For the text-containing cell, return its midpoint in [X, Y] coordinate format. 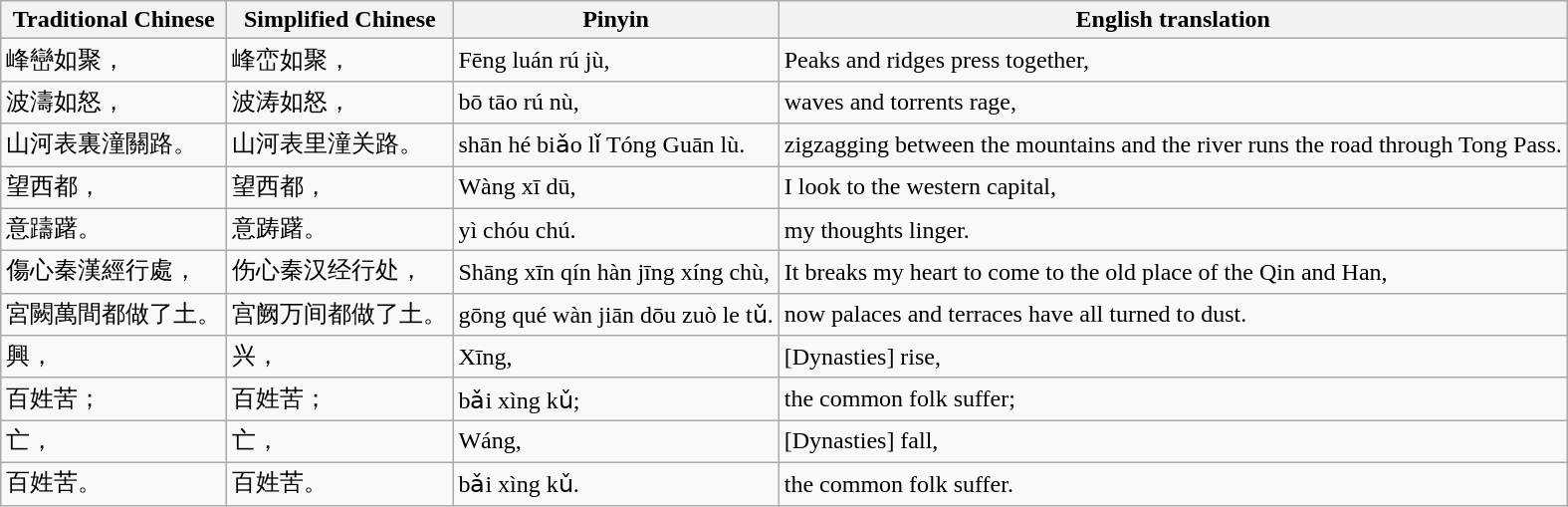
waves and torrents rage, [1173, 102]
bǎi xìng kǔ; [615, 398]
Pinyin [615, 20]
now palaces and terraces have all turned to dust. [1173, 315]
波涛如怒， [340, 102]
[Dynasties] rise, [1173, 357]
Shāng xīn qín hàn jīng xíng chù, [615, 273]
Simplified Chinese [340, 20]
山河表里潼关路。 [340, 145]
It breaks my heart to come to the old place of the Qin and Han, [1173, 273]
bō tāo rú nù, [615, 102]
山河表裏潼關路。 [113, 145]
波濤如怒， [113, 102]
the common folk suffer. [1173, 484]
Traditional Chinese [113, 20]
Xīng, [615, 357]
意踌躇。 [340, 229]
峰巒如聚， [113, 60]
傷心秦漢經行處， [113, 273]
峰峦如聚， [340, 60]
興， [113, 357]
宮闕萬間都做了土。 [113, 315]
Wàng xī dū, [615, 187]
the common folk suffer; [1173, 398]
bǎi xìng kǔ. [615, 484]
my thoughts linger. [1173, 229]
shān hé biǎo lǐ Tóng Guān lù. [615, 145]
伤心秦汉经行处， [340, 273]
yì chóu chú. [615, 229]
Peaks and ridges press together, [1173, 60]
English translation [1173, 20]
Wáng, [615, 442]
zigzagging between the mountains and the river runs the road through Tong Pass. [1173, 145]
兴， [340, 357]
[Dynasties] fall, [1173, 442]
意躊躇。 [113, 229]
宫阙万间都做了土。 [340, 315]
Fēng luán rú jù, [615, 60]
I look to the western capital, [1173, 187]
gōng qué wàn jiān dōu zuò le tǔ. [615, 315]
